Return the (x, y) coordinate for the center point of the cell that contains the specified text.  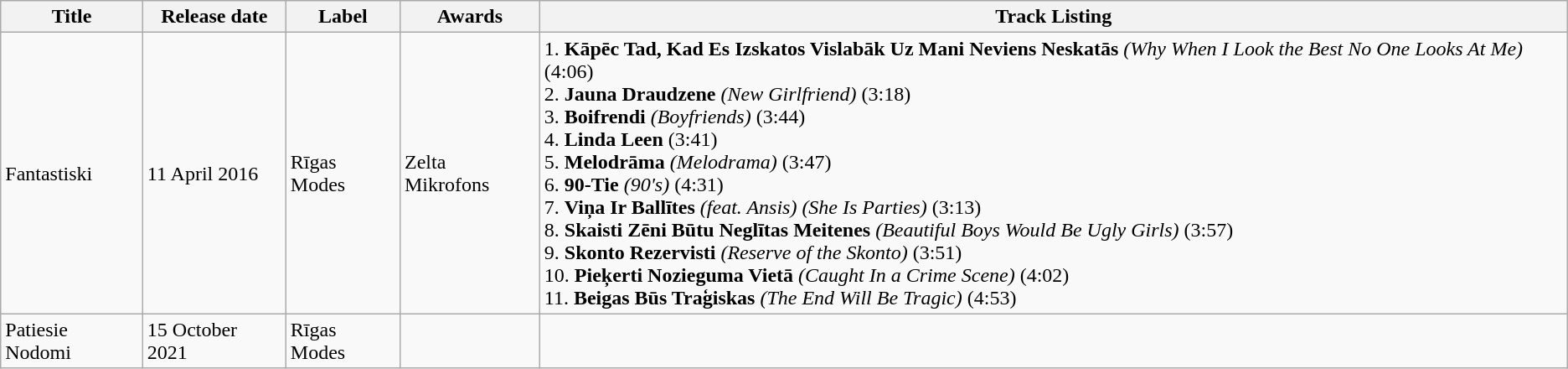
Label (343, 17)
Title (72, 17)
11 April 2016 (214, 173)
Release date (214, 17)
Track Listing (1054, 17)
Fantastiski (72, 173)
Zelta Mikrofons (469, 173)
15 October 2021 (214, 340)
Awards (469, 17)
Patiesie Nodomi (72, 340)
